For the text-containing cell, return its midpoint in [X, Y] coordinate format. 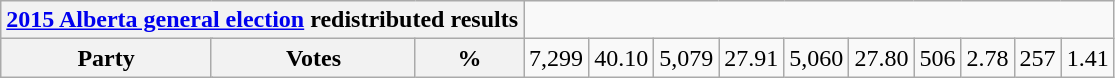
7,299 [556, 58]
27.91 [752, 58]
1.41 [1088, 58]
% [469, 58]
Party [106, 58]
2.78 [988, 58]
5,060 [816, 58]
40.10 [622, 58]
257 [1038, 58]
506 [938, 58]
27.80 [882, 58]
2015 Alberta general election redistributed results [262, 20]
Votes [313, 58]
5,079 [686, 58]
